Search for the cell housing the specified text and yield its [X, Y] center coordinate. 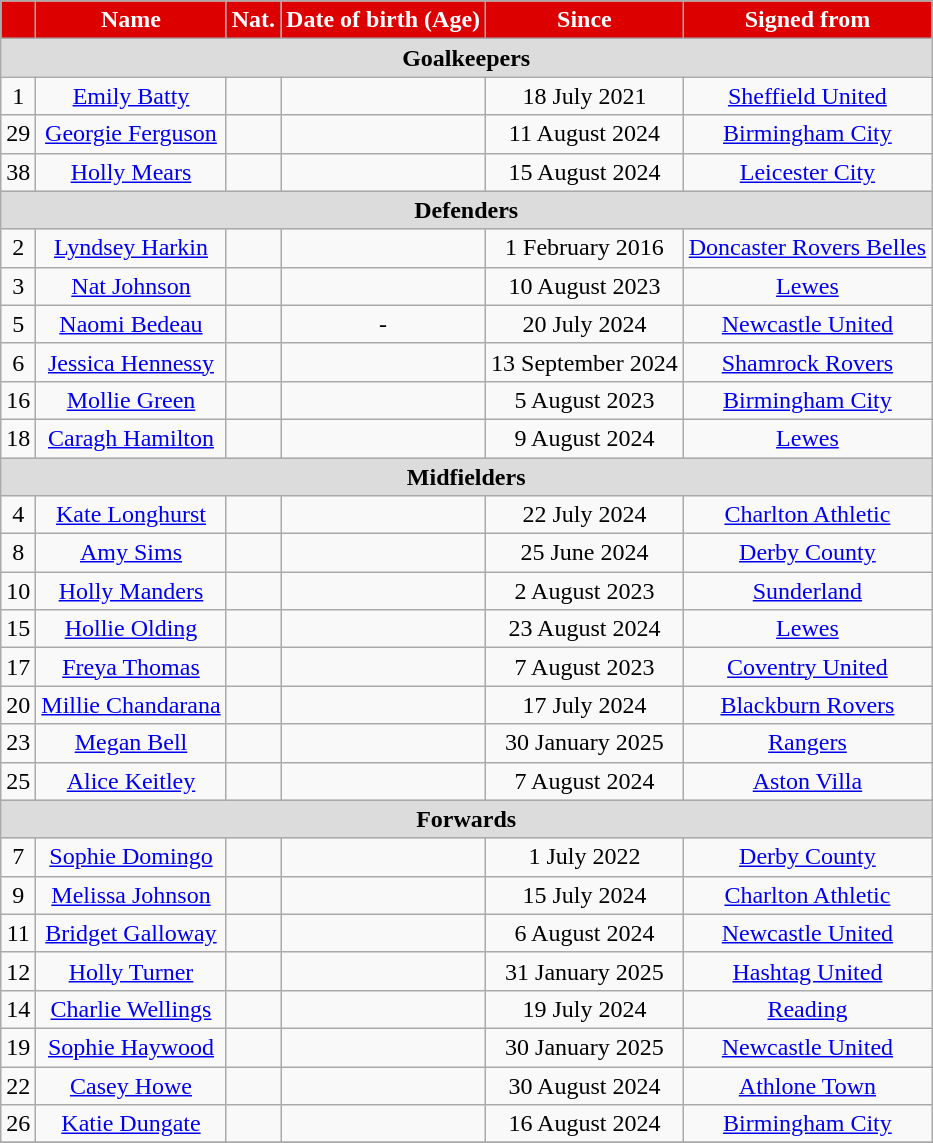
Leicester City [807, 172]
22 [18, 1085]
Freya Thomas [131, 667]
Charlie Wellings [131, 1009]
Name [131, 20]
15 [18, 629]
- [384, 324]
5 [18, 324]
Nat Johnson [131, 286]
10 [18, 591]
29 [18, 134]
30 August 2024 [585, 1085]
1 July 2022 [585, 857]
23 August 2024 [585, 629]
38 [18, 172]
Shamrock Rovers [807, 362]
23 [18, 743]
18 July 2021 [585, 96]
3 [18, 286]
6 [18, 362]
7 August 2024 [585, 781]
19 [18, 1047]
Jessica Hennessy [131, 362]
17 [18, 667]
Lyndsey Harkin [131, 248]
Katie Dungate [131, 1124]
Coventry United [807, 667]
Holly Turner [131, 971]
Since [585, 20]
18 [18, 438]
Holly Mears [131, 172]
7 August 2023 [585, 667]
Athlone Town [807, 1085]
Sheffield United [807, 96]
Nat. [253, 20]
20 July 2024 [585, 324]
15 July 2024 [585, 895]
Casey Howe [131, 1085]
11 [18, 933]
16 August 2024 [585, 1124]
5 August 2023 [585, 400]
11 August 2024 [585, 134]
Caragh Hamilton [131, 438]
Blackburn Rovers [807, 705]
Signed from [807, 20]
22 July 2024 [585, 515]
9 [18, 895]
20 [18, 705]
7 [18, 857]
Kate Longhurst [131, 515]
16 [18, 400]
10 August 2023 [585, 286]
Sophie Domingo [131, 857]
Bridget Galloway [131, 933]
4 [18, 515]
13 September 2024 [585, 362]
Naomi Bedeau [131, 324]
Megan Bell [131, 743]
Hollie Olding [131, 629]
2 August 2023 [585, 591]
25 [18, 781]
8 [18, 553]
Forwards [466, 819]
Holly Manders [131, 591]
19 July 2024 [585, 1009]
25 June 2024 [585, 553]
Defenders [466, 210]
31 January 2025 [585, 971]
Date of birth (Age) [384, 20]
Hashtag United [807, 971]
Millie Chandarana [131, 705]
Rangers [807, 743]
14 [18, 1009]
2 [18, 248]
6 August 2024 [585, 933]
1 [18, 96]
Goalkeepers [466, 58]
Georgie Ferguson [131, 134]
15 August 2024 [585, 172]
Amy Sims [131, 553]
26 [18, 1124]
Reading [807, 1009]
Sunderland [807, 591]
9 August 2024 [585, 438]
Doncaster Rovers Belles [807, 248]
Mollie Green [131, 400]
Sophie Haywood [131, 1047]
Emily Batty [131, 96]
12 [18, 971]
17 July 2024 [585, 705]
Alice Keitley [131, 781]
Aston Villa [807, 781]
Melissa Johnson [131, 895]
Midfielders [466, 477]
1 February 2016 [585, 248]
